Find where the given text appears and provide that cell's center as (x, y) coordinate. 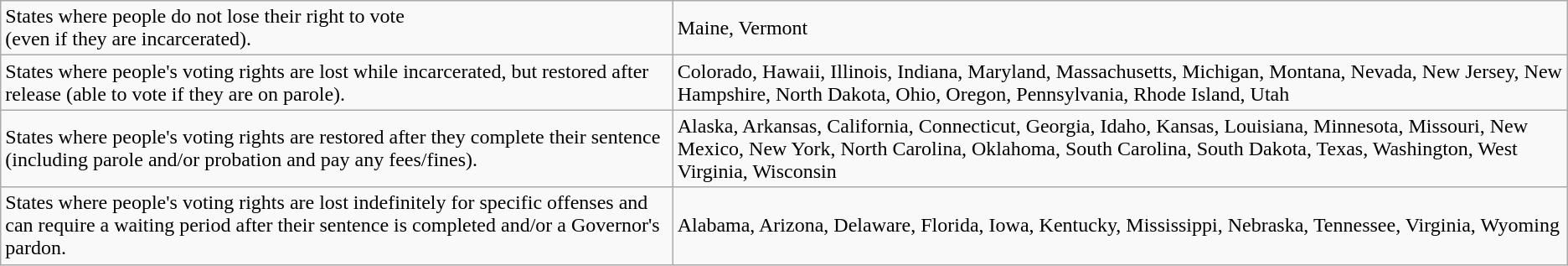
Alabama, Arizona, Delaware, Florida, Iowa, Kentucky, Mississippi, Nebraska, Tennessee, Virginia, Wyoming (1120, 226)
Maine, Vermont (1120, 29)
States where people's voting rights are restored after they complete their sentence (including parole and/or probation and pay any fees/fines). (337, 149)
States where people's voting rights are lost while incarcerated, but restored after release (able to vote if they are on parole). (337, 82)
States where people do not lose their right to vote(even if they are incarcerated). (337, 29)
